Locate the cell with the specified text and output its (X, Y) center coordinate. 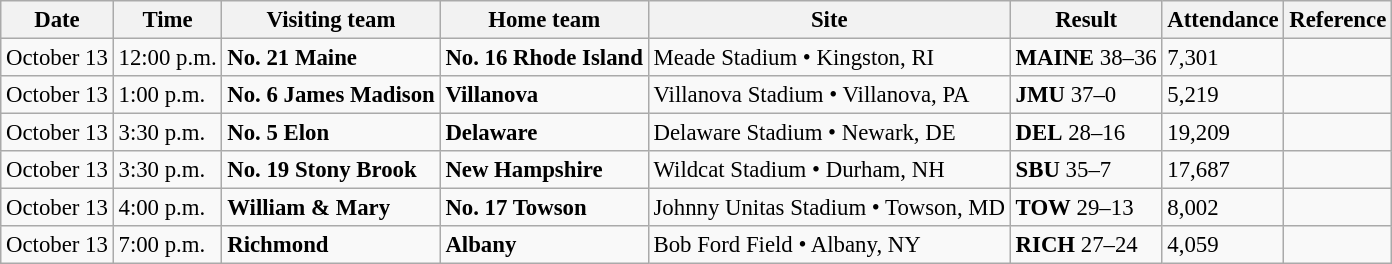
Richmond (331, 245)
No. 17 Towson (544, 208)
William & Mary (331, 208)
Meade Stadium • Kingston, RI (829, 58)
Date (57, 20)
Wildcat Stadium • Durham, NH (829, 170)
7,301 (1223, 58)
Delaware Stadium • Newark, DE (829, 133)
7:00 p.m. (168, 245)
No. 21 Maine (331, 58)
Time (168, 20)
No. 16 Rhode Island (544, 58)
4,059 (1223, 245)
Johnny Unitas Stadium • Towson, MD (829, 208)
Reference (1338, 20)
New Hampshire (544, 170)
No. 19 Stony Brook (331, 170)
SBU 35–7 (1086, 170)
17,687 (1223, 170)
Home team (544, 20)
Site (829, 20)
Visiting team (331, 20)
8,002 (1223, 208)
No. 5 Elon (331, 133)
5,219 (1223, 95)
4:00 p.m. (168, 208)
19,209 (1223, 133)
Delaware (544, 133)
Albany (544, 245)
12:00 p.m. (168, 58)
Villanova Stadium • Villanova, PA (829, 95)
No. 6 James Madison (331, 95)
Bob Ford Field • Albany, NY (829, 245)
DEL 28–16 (1086, 133)
1:00 p.m. (168, 95)
Result (1086, 20)
MAINE 38–36 (1086, 58)
TOW 29–13 (1086, 208)
RICH 27–24 (1086, 245)
Villanova (544, 95)
JMU 37–0 (1086, 95)
Attendance (1223, 20)
